Determine the [x, y] coordinate at the center of the cell enclosing the given text.  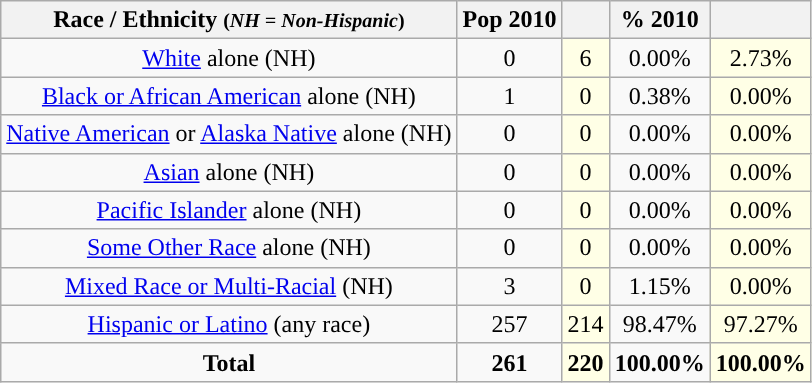
6 [586, 58]
Native American or Alaska Native alone (NH) [229, 134]
Asian alone (NH) [229, 172]
261 [510, 362]
Mixed Race or Multi-Racial (NH) [229, 286]
220 [586, 362]
Hispanic or Latino (any race) [229, 324]
Race / Ethnicity (NH = Non-Hispanic) [229, 20]
98.47% [660, 324]
% 2010 [660, 20]
1 [510, 96]
Pop 2010 [510, 20]
Total [229, 362]
2.73% [760, 58]
3 [510, 286]
White alone (NH) [229, 58]
1.15% [660, 286]
Some Other Race alone (NH) [229, 248]
Black or African American alone (NH) [229, 96]
0.38% [660, 96]
257 [510, 324]
214 [586, 324]
Pacific Islander alone (NH) [229, 210]
97.27% [760, 324]
